Search for the cell housing the specified text and yield its [x, y] center coordinate. 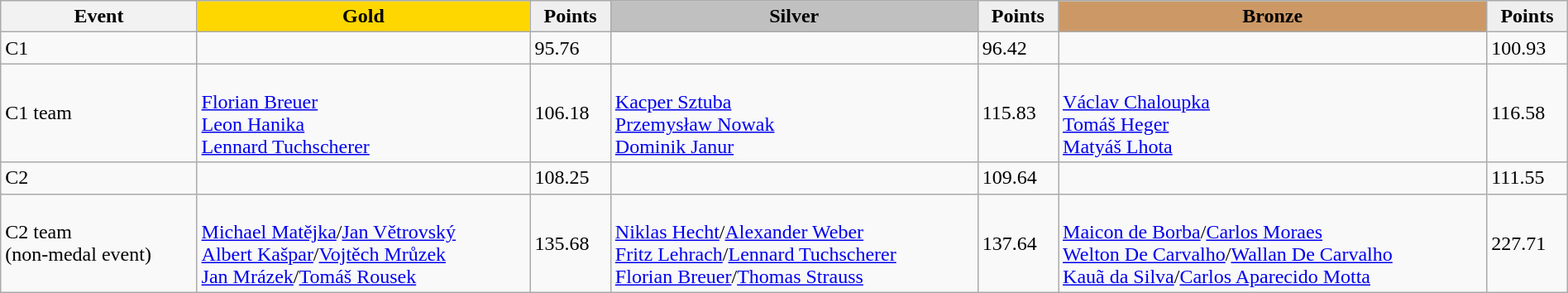
95.76 [571, 48]
Silver [794, 17]
108.25 [571, 178]
Bronze [1273, 17]
Gold [364, 17]
106.18 [571, 113]
137.64 [1017, 243]
Maicon de Borba/Carlos MoraesWelton De Carvalho/Wallan De CarvalhoKauã da Silva/Carlos Aparecido Motta [1273, 243]
111.55 [1527, 178]
C2 [99, 178]
100.93 [1527, 48]
Michael Matějka/Jan VětrovskýAlbert Kašpar/Vojtěch MrůzekJan Mrázek/Tomáš Rousek [364, 243]
Event [99, 17]
96.42 [1017, 48]
116.58 [1527, 113]
Kacper SztubaPrzemysław NowakDominik Janur [794, 113]
135.68 [571, 243]
115.83 [1017, 113]
Florian BreuerLeon HanikaLennard Tuchscherer [364, 113]
227.71 [1527, 243]
Václav ChaloupkaTomáš HegerMatyáš Lhota [1273, 113]
109.64 [1017, 178]
C1 team [99, 113]
C2 team(non-medal event) [99, 243]
C1 [99, 48]
Niklas Hecht/Alexander WeberFritz Lehrach/Lennard TuchschererFlorian Breuer/Thomas Strauss [794, 243]
